Locate the cell with the specified text and output its [X, Y] center coordinate. 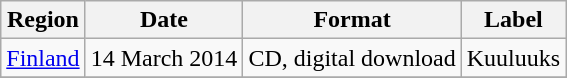
Kuuluuks [513, 58]
14 March 2014 [164, 58]
Finland [43, 58]
Format [352, 20]
CD, digital download [352, 58]
Date [164, 20]
Label [513, 20]
Region [43, 20]
